Capture the cell that displays the provided text and extract its [x, y] central coordinate. 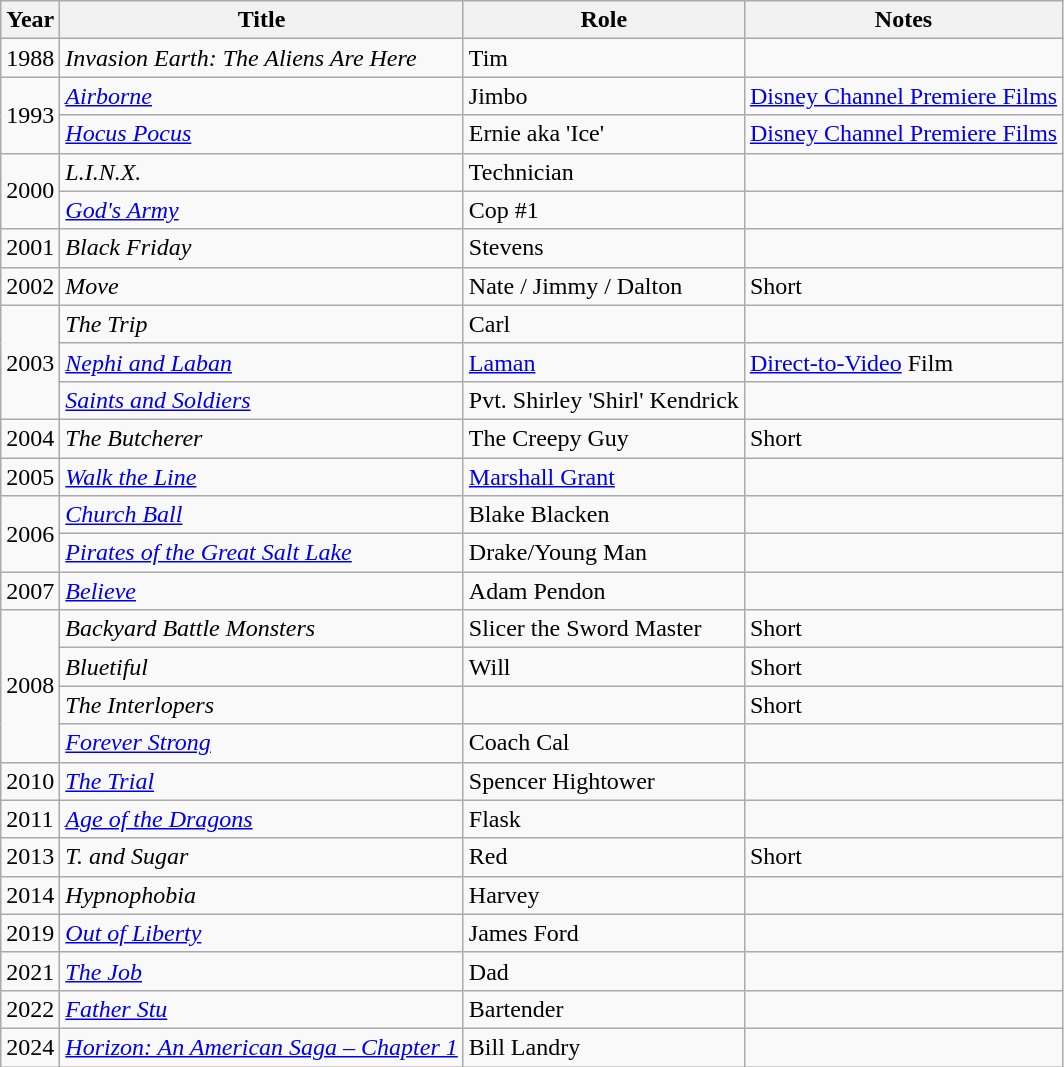
Church Ball [262, 515]
Adam Pendon [604, 591]
2004 [30, 438]
Technician [604, 172]
2013 [30, 857]
Dad [604, 971]
Role [604, 20]
1993 [30, 115]
Forever Strong [262, 743]
Airborne [262, 96]
Stevens [604, 248]
Will [604, 667]
Saints and Soldiers [262, 400]
Father Stu [262, 1009]
Red [604, 857]
Nate / Jimmy / Dalton [604, 286]
2011 [30, 819]
Bill Landry [604, 1047]
The Creepy Guy [604, 438]
Hocus Pocus [262, 134]
Horizon: An American Saga – Chapter 1 [262, 1047]
Carl [604, 324]
Hypnophobia [262, 895]
The Job [262, 971]
Direct-to-Video Film [903, 362]
T. and Sugar [262, 857]
Title [262, 20]
The Trial [262, 781]
Move [262, 286]
Year [30, 20]
2021 [30, 971]
Notes [903, 20]
Drake/Young Man [604, 553]
Pirates of the Great Salt Lake [262, 553]
Bartender [604, 1009]
Invasion Earth: The Aliens Are Here [262, 58]
Slicer the Sword Master [604, 629]
2001 [30, 248]
2008 [30, 686]
Laman [604, 362]
Walk the Line [262, 477]
Pvt. Shirley 'Shirl' Kendrick [604, 400]
Tim [604, 58]
2002 [30, 286]
Backyard Battle Monsters [262, 629]
2006 [30, 534]
Out of Liberty [262, 933]
L.I.N.X. [262, 172]
Age of the Dragons [262, 819]
Harvey [604, 895]
Jimbo [604, 96]
Marshall Grant [604, 477]
The Butcherer [262, 438]
Spencer Hightower [604, 781]
2003 [30, 362]
Ernie aka 'Ice' [604, 134]
Believe [262, 591]
Black Friday [262, 248]
The Trip [262, 324]
2007 [30, 591]
Coach Cal [604, 743]
God's Army [262, 210]
Cop #1 [604, 210]
2010 [30, 781]
Flask [604, 819]
2014 [30, 895]
The Interlopers [262, 705]
2022 [30, 1009]
Nephi and Laban [262, 362]
2019 [30, 933]
1988 [30, 58]
Bluetiful [262, 667]
James Ford [604, 933]
2024 [30, 1047]
2000 [30, 191]
Blake Blacken [604, 515]
2005 [30, 477]
